Extract the (x, y) coordinate from the center of the cell holding the provided text.  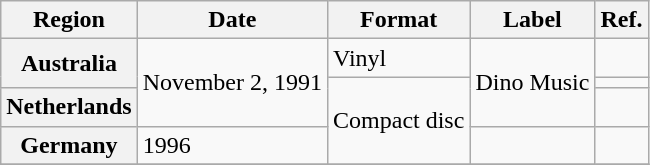
Label (532, 20)
Region (69, 20)
Ref. (622, 20)
Germany (69, 145)
Dino Music (532, 82)
1996 (232, 145)
Date (232, 20)
November 2, 1991 (232, 82)
Netherlands (69, 107)
Australia (69, 64)
Compact disc (399, 120)
Vinyl (399, 58)
Format (399, 20)
